Scan for the cell matching the given text and deliver its [x, y] coordinate at center. 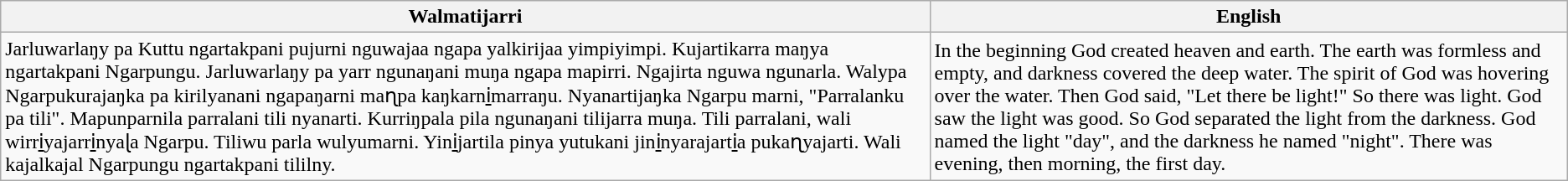
Walmatijarri [466, 17]
English [1248, 17]
